Search for the cell housing the specified text and yield its (X, Y) center coordinate. 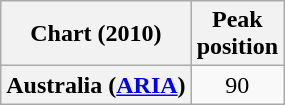
Chart (2010) (96, 34)
90 (237, 85)
Australia (ARIA) (96, 85)
Peakposition (237, 34)
